For the text-containing cell, return its midpoint in [x, y] coordinate format. 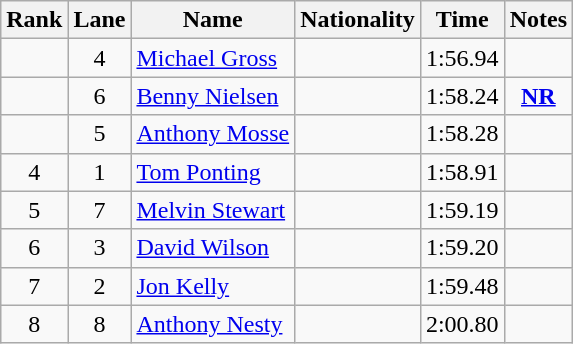
2 [100, 286]
1:59.48 [462, 286]
Nationality [358, 20]
1:56.94 [462, 58]
1:58.28 [462, 134]
Anthony Nesty [213, 324]
David Wilson [213, 248]
1:59.20 [462, 248]
Jon Kelly [213, 286]
Melvin Stewart [213, 210]
1:58.91 [462, 172]
Rank [34, 20]
Anthony Mosse [213, 134]
1:58.24 [462, 96]
Lane [100, 20]
3 [100, 248]
Time [462, 20]
1:59.19 [462, 210]
Notes [538, 20]
2:00.80 [462, 324]
1 [100, 172]
Name [213, 20]
Michael Gross [213, 58]
Tom Ponting [213, 172]
Benny Nielsen [213, 96]
NR [538, 96]
